Capture the cell that displays the provided text and extract its (X, Y) central coordinate. 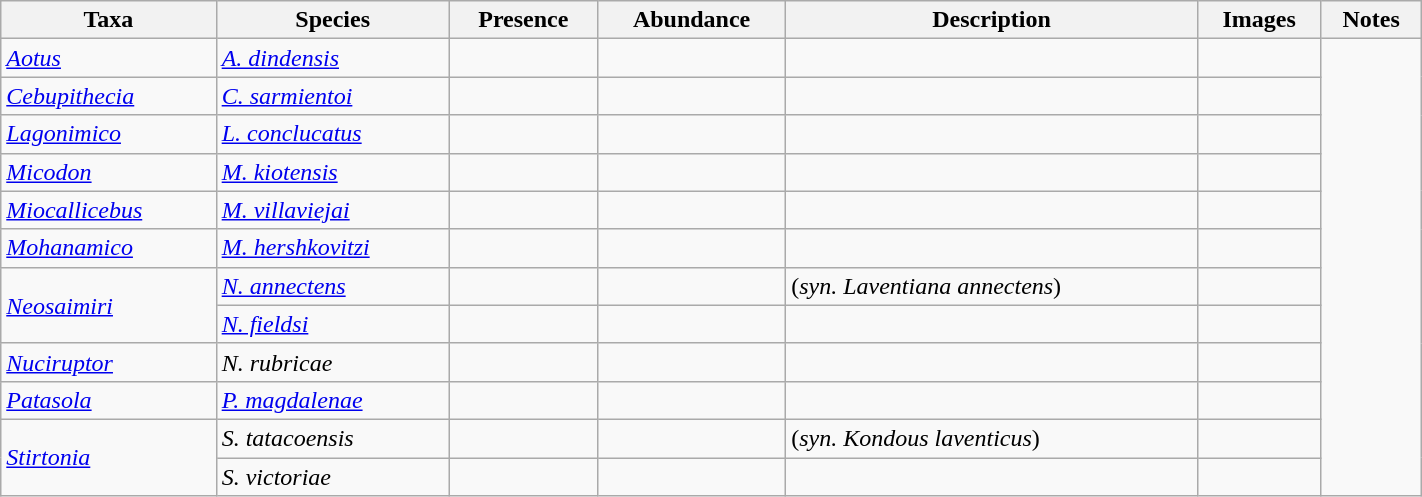
Presence (523, 20)
M. kiotensis (332, 172)
Neosaimiri (108, 305)
L. conclucatus (332, 134)
Taxa (108, 20)
M. hershkovitzi (332, 248)
Patasola (108, 400)
Species (332, 20)
A. dindensis (332, 58)
Abundance (691, 20)
S. victoriae (332, 477)
S. tatacoensis (332, 438)
Miocallicebus (108, 210)
Nuciruptor (108, 362)
(syn. Kondous laventicus) (992, 438)
Stirtonia (108, 457)
P. magdalenae (332, 400)
C. sarmientoi (332, 96)
Images (1259, 20)
Lagonimico (108, 134)
Description (992, 20)
(syn. Laventiana annectens) (992, 286)
Aotus (108, 58)
N. annectens (332, 286)
Mohanamico (108, 248)
M. villaviejai (332, 210)
Micodon (108, 172)
Cebupithecia (108, 96)
N. fieldsi (332, 324)
N. rubricae (332, 362)
Notes (1371, 20)
